Capture the cell that displays the provided text and extract its (X, Y) central coordinate. 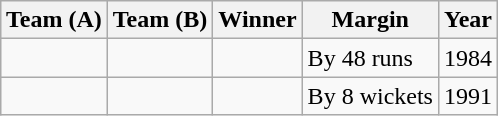
Team (A) (54, 20)
By 48 runs (370, 58)
1984 (468, 58)
Team (B) (160, 20)
Year (468, 20)
1991 (468, 96)
By 8 wickets (370, 96)
Winner (258, 20)
Margin (370, 20)
